Locate the cell with the specified text and output its (x, y) center coordinate. 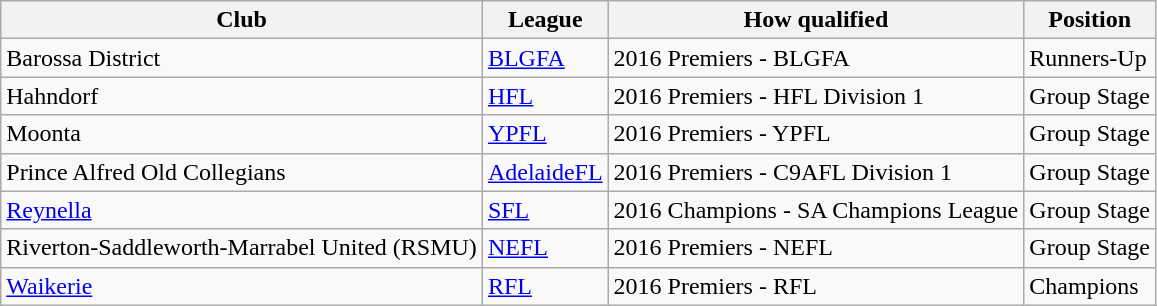
2016 Premiers - YPFL (816, 134)
How qualified (816, 20)
2016 Champions - SA Champions League (816, 210)
YPFL (545, 134)
2016 Premiers - NEFL (816, 248)
AdelaideFL (545, 172)
2016 Premiers - C9AFL Division 1 (816, 172)
2016 Premiers - RFL (816, 286)
NEFL (545, 248)
HFL (545, 96)
Riverton-Saddleworth-Marrabel United (RSMU) (242, 248)
Runners-Up (1090, 58)
Reynella (242, 210)
Moonta (242, 134)
Barossa District (242, 58)
Champions (1090, 286)
RFL (545, 286)
SFL (545, 210)
2016 Premiers - BLGFA (816, 58)
Prince Alfred Old Collegians (242, 172)
Waikerie (242, 286)
League (545, 20)
2016 Premiers - HFL Division 1 (816, 96)
BLGFA (545, 58)
Position (1090, 20)
Club (242, 20)
Hahndorf (242, 96)
